Locate the cell with the specified text and output its [X, Y] center coordinate. 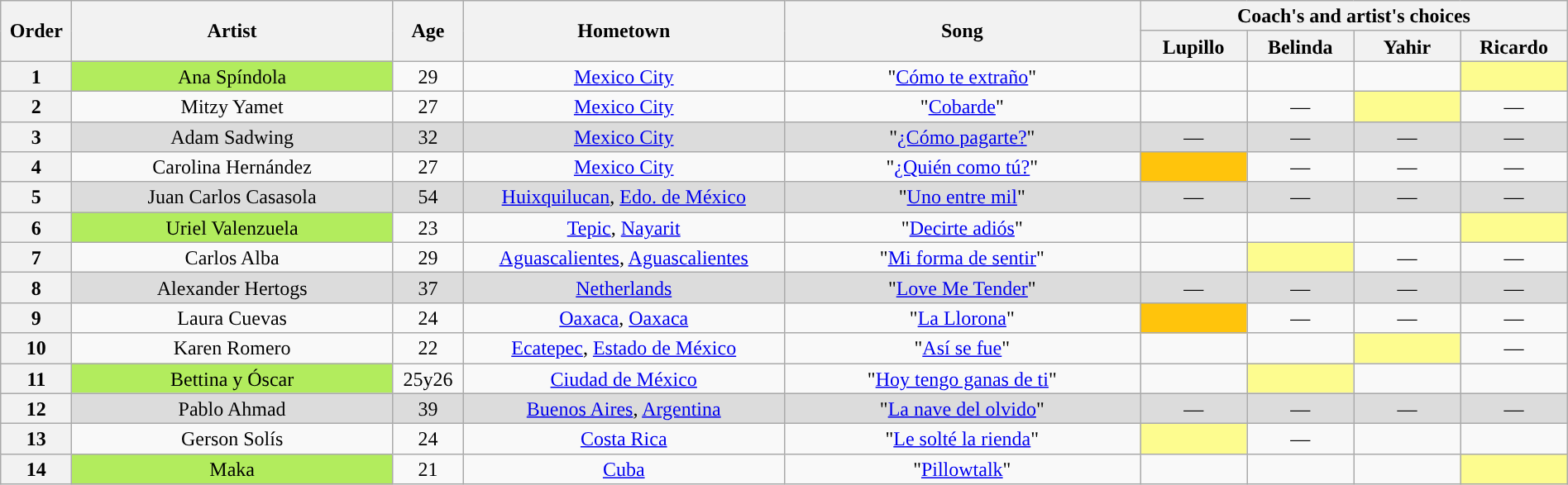
Mitzy Yamet [232, 106]
Oaxaca, Oaxaca [624, 317]
7 [36, 258]
Laura Cuevas [232, 317]
23 [428, 228]
Yahir [1408, 46]
4 [36, 167]
Adam Sadwing [232, 137]
54 [428, 197]
6 [36, 228]
Uriel Valenzuela [232, 228]
"Love Me Tender" [963, 288]
"La Llorona" [963, 317]
"Así se fue" [963, 349]
"Hoy tengo ganas de ti" [963, 378]
1 [36, 76]
9 [36, 317]
Carolina Hernández [232, 167]
Tepic, Nayarit [624, 228]
Song [963, 31]
Ana Spíndola [232, 76]
Lupillo [1194, 46]
"¿Cómo pagarte?" [963, 137]
5 [36, 197]
Belinda [1300, 46]
Age [428, 31]
Huixquilucan, Edo. de México [624, 197]
13 [36, 440]
"¿Quién como tú?" [963, 167]
11 [36, 378]
10 [36, 349]
Ricardo [1513, 46]
12 [36, 408]
32 [428, 137]
8 [36, 288]
Carlos Alba [232, 258]
25y26 [428, 378]
3 [36, 137]
"La nave del olvido" [963, 408]
21 [428, 469]
"Decirte adiós" [963, 228]
37 [428, 288]
"Uno entre mil" [963, 197]
Pablo Ahmad [232, 408]
Hometown [624, 31]
Maka [232, 469]
Aguascalientes, Aguascalientes [624, 258]
Bettina y Óscar [232, 378]
Costa Rica [624, 440]
Netherlands [624, 288]
14 [36, 469]
2 [36, 106]
"Mi forma de sentir" [963, 258]
Karen Romero [232, 349]
Gerson Solís [232, 440]
Ecatepec, Estado de México [624, 349]
"Le solté la rienda" [963, 440]
"Cómo te extraño" [963, 76]
Buenos Aires, Argentina [624, 408]
"Cobarde" [963, 106]
"Pillowtalk" [963, 469]
Alexander Hertogs [232, 288]
Order [36, 31]
Juan Carlos Casasola [232, 197]
Ciudad de México [624, 378]
Cuba [624, 469]
Artist [232, 31]
22 [428, 349]
Coach's and artist's choices [1355, 17]
39 [428, 408]
